Detect which cell encompasses the target text, then output its (x, y) center coordinate. 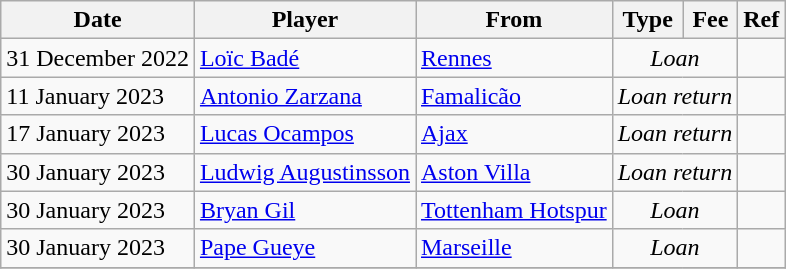
Type (648, 20)
Ref (762, 20)
Pape Gueye (304, 248)
From (514, 20)
Aston Villa (514, 172)
Ludwig Augustinsson (304, 172)
17 January 2023 (98, 134)
Player (304, 20)
Marseille (514, 248)
11 January 2023 (98, 96)
Fee (710, 20)
Famalicão (514, 96)
Ajax (514, 134)
Antonio Zarzana (304, 96)
Bryan Gil (304, 210)
31 December 2022 (98, 58)
Tottenham Hotspur (514, 210)
Lucas Ocampos (304, 134)
Loïc Badé (304, 58)
Date (98, 20)
Rennes (514, 58)
